Pinpoint the cell where the given text exists, returning its [x, y] midpoint coordinate. 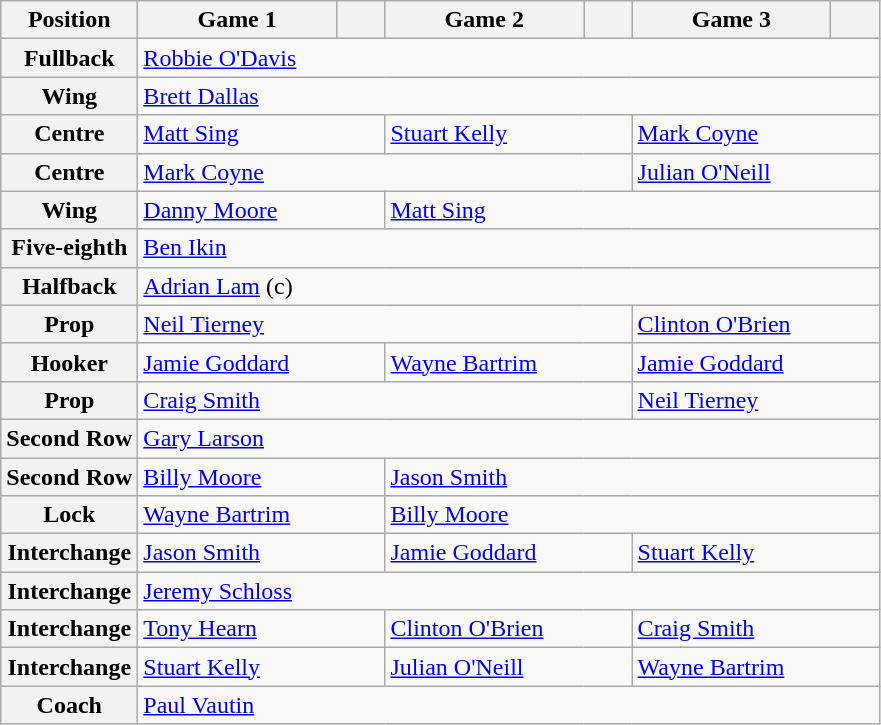
Game 2 [484, 20]
Jeremy Schloss [508, 591]
Ben Ikin [508, 248]
Game 3 [732, 20]
Tony Hearn [262, 629]
Adrian Lam (c) [508, 286]
Position [70, 20]
Game 1 [238, 20]
Lock [70, 515]
Five-eighth [70, 248]
Robbie O'Davis [508, 58]
Fullback [70, 58]
Danny Moore [262, 210]
Paul Vautin [508, 705]
Halfback [70, 286]
Coach [70, 705]
Gary Larson [508, 438]
Brett Dallas [508, 96]
Hooker [70, 362]
